Locate the cell with the specified text and output its (X, Y) center coordinate. 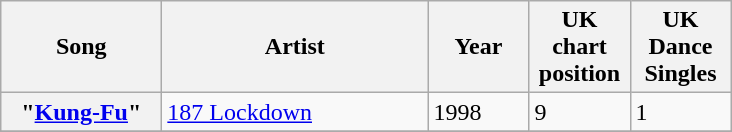
1998 (478, 112)
Song (82, 47)
187 Lockdown (295, 112)
Artist (295, 47)
9 (580, 112)
1 (680, 112)
"Kung-Fu" (82, 112)
UK chart position (580, 47)
UK Dance Singles (680, 47)
Year (478, 47)
